Detect which cell encompasses the target text, then output its [X, Y] center coordinate. 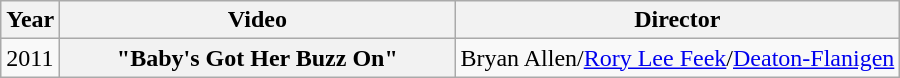
Bryan Allen/Rory Lee Feek/Deaton-Flanigen [678, 58]
Year [30, 20]
2011 [30, 58]
Director [678, 20]
Video [258, 20]
"Baby's Got Her Buzz On" [258, 58]
